Detect which cell encompasses the target text, then output its [x, y] center coordinate. 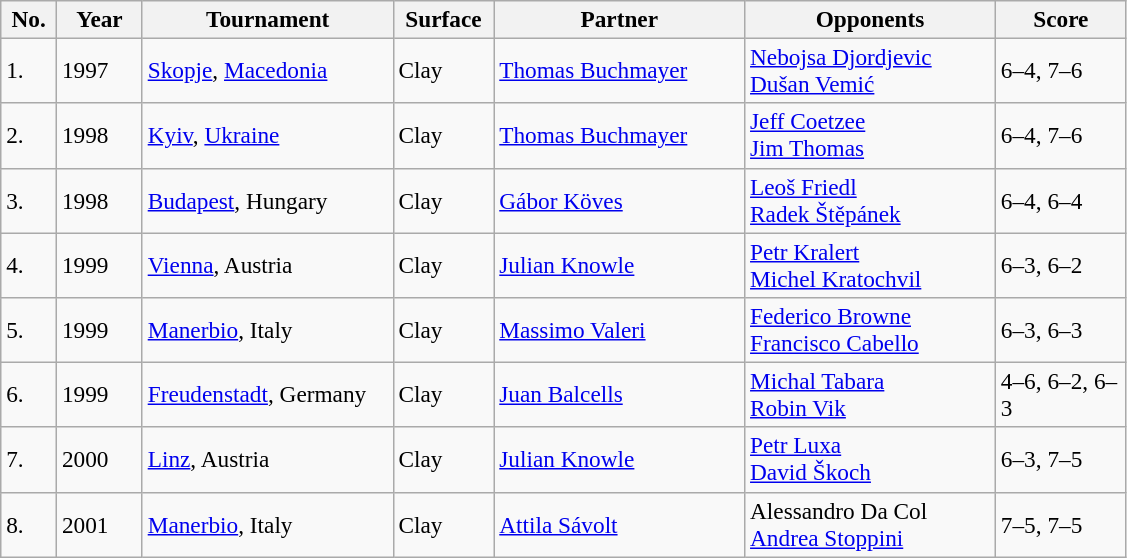
Linz, Austria [268, 460]
6–3, 6–3 [1060, 330]
6–3, 6–2 [1060, 264]
2001 [100, 524]
Surface [444, 19]
Alessandro Da Col Andrea Stoppini [870, 524]
Kyiv, Ukraine [268, 136]
6–3, 7–5 [1060, 460]
1. [29, 70]
Petr Kralert Michel Kratochvil [870, 264]
Skopje, Macedonia [268, 70]
Attila Sávolt [620, 524]
Score [1060, 19]
Juan Balcells [620, 394]
5. [29, 330]
Tournament [268, 19]
Vienna, Austria [268, 264]
8. [29, 524]
1997 [100, 70]
3. [29, 200]
Petr Luxa David Škoch [870, 460]
Federico Browne Francisco Cabello [870, 330]
Gábor Köves [620, 200]
Opponents [870, 19]
2. [29, 136]
7–5, 7–5 [1060, 524]
Michal Tabara Robin Vik [870, 394]
No. [29, 19]
6–4, 6–4 [1060, 200]
4. [29, 264]
6. [29, 394]
Leoš Friedl Radek Štěpánek [870, 200]
2000 [100, 460]
4–6, 6–2, 6–3 [1060, 394]
Nebojsa Djordjevic Dušan Vemić [870, 70]
7. [29, 460]
Freudenstadt, Germany [268, 394]
Year [100, 19]
Jeff Coetzee Jim Thomas [870, 136]
Partner [620, 19]
Massimo Valeri [620, 330]
Budapest, Hungary [268, 200]
